Locate the cell with the specified text and output its [X, Y] center coordinate. 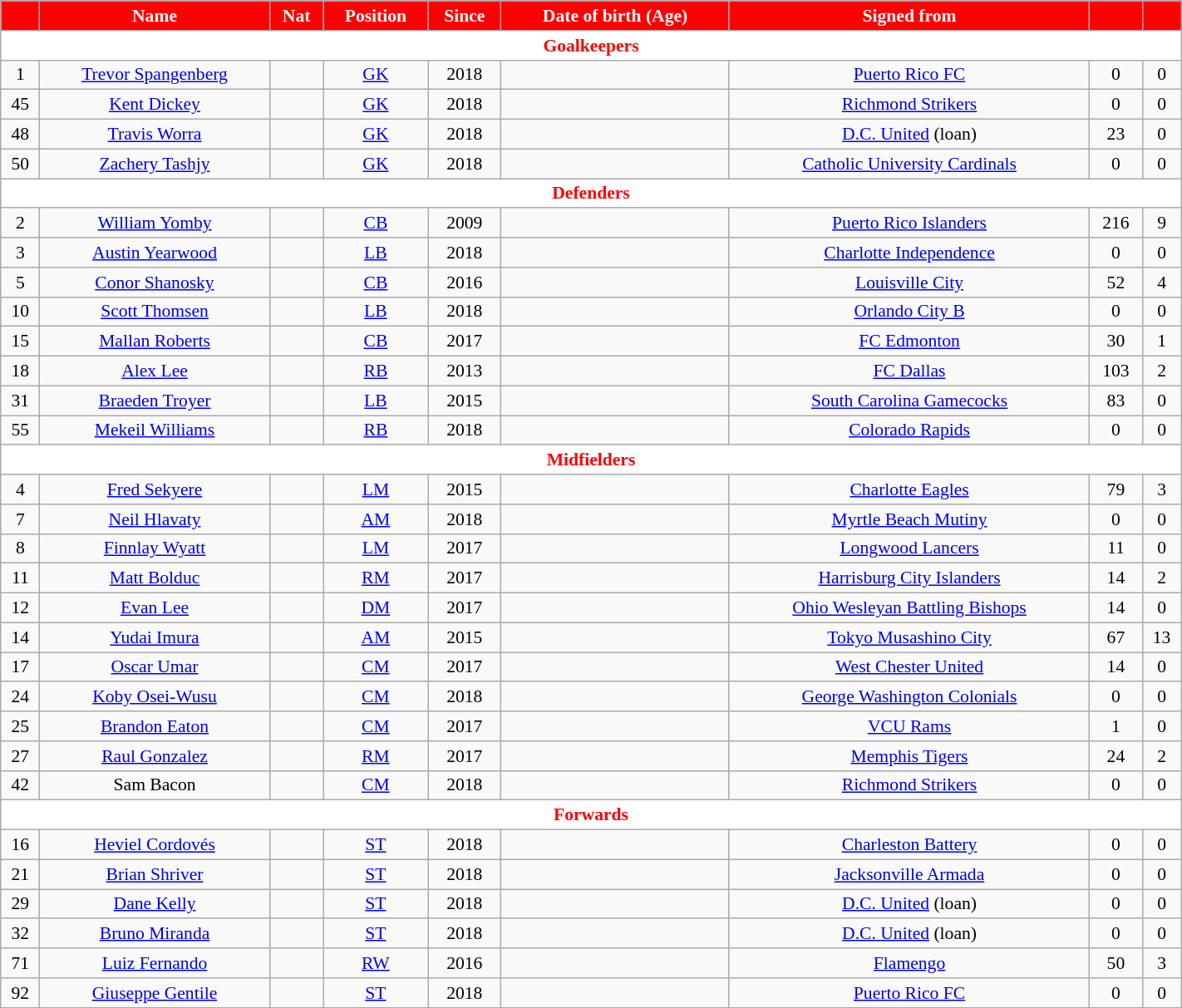
Ohio Wesleyan Battling Bishops [909, 608]
Name [155, 16]
Brandon Eaton [155, 726]
Charlotte Eagles [909, 489]
83 [1116, 401]
Charleston Battery [909, 845]
DM [376, 608]
45 [20, 105]
Raul Gonzalez [155, 756]
Fred Sekyere [155, 489]
South Carolina Gamecocks [909, 401]
Scott Thomsen [155, 312]
Travis Worra [155, 135]
Longwood Lancers [909, 548]
8 [20, 548]
Mekeil Williams [155, 430]
42 [20, 785]
13 [1162, 637]
Matt Bolduc [155, 578]
15 [20, 342]
Koby Osei-Wusu [155, 697]
52 [1116, 283]
12 [20, 608]
Yudai Imura [155, 637]
Nat [296, 16]
Harrisburg City Islanders [909, 578]
Finnlay Wyatt [155, 548]
67 [1116, 637]
Austin Yearwood [155, 253]
27 [20, 756]
9 [1162, 224]
FC Dallas [909, 371]
31 [20, 401]
Orlando City B [909, 312]
William Yomby [155, 224]
Giuseppe Gentile [155, 993]
Goalkeepers [591, 46]
FC Edmonton [909, 342]
Neil Hlavaty [155, 519]
21 [20, 874]
29 [20, 904]
79 [1116, 489]
VCU Rams [909, 726]
30 [1116, 342]
Heviel Cordovés [155, 845]
48 [20, 135]
Date of birth (Age) [615, 16]
Charlotte Independence [909, 253]
Trevor Spangenberg [155, 75]
32 [20, 934]
George Washington Colonials [909, 697]
Oscar Umar [155, 667]
Bruno Miranda [155, 934]
18 [20, 371]
2013 [465, 371]
16 [20, 845]
23 [1116, 135]
Puerto Rico Islanders [909, 224]
92 [20, 993]
West Chester United [909, 667]
10 [20, 312]
Midfielders [591, 460]
Kent Dickey [155, 105]
Catholic University Cardinals [909, 164]
Jacksonville Armada [909, 874]
55 [20, 430]
Zachery Tashjy [155, 164]
Alex Lee [155, 371]
Mallan Roberts [155, 342]
Position [376, 16]
Louisville City [909, 283]
Signed from [909, 16]
Tokyo Musashino City [909, 637]
Brian Shriver [155, 874]
Luiz Fernando [155, 963]
Memphis Tigers [909, 756]
103 [1116, 371]
17 [20, 667]
2009 [465, 224]
RW [376, 963]
Sam Bacon [155, 785]
71 [20, 963]
Dane Kelly [155, 904]
Braeden Troyer [155, 401]
25 [20, 726]
Evan Lee [155, 608]
Colorado Rapids [909, 430]
Flamengo [909, 963]
Defenders [591, 194]
216 [1116, 224]
7 [20, 519]
Conor Shanosky [155, 283]
5 [20, 283]
Myrtle Beach Mutiny [909, 519]
Forwards [591, 815]
Since [465, 16]
